For the text-containing cell, return its midpoint in [X, Y] coordinate format. 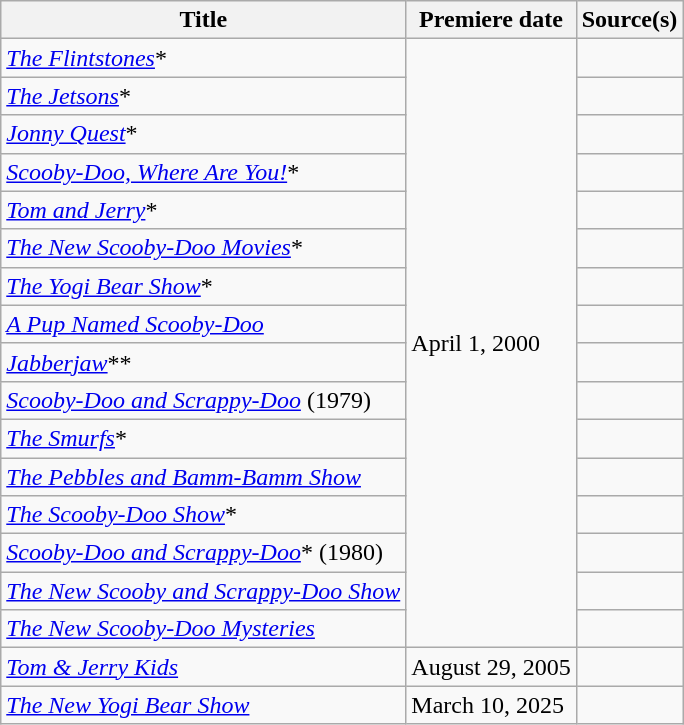
The Yogi Bear Show* [204, 286]
The Flintstones* [204, 58]
Tom and Jerry* [204, 210]
Source(s) [630, 20]
Tom & Jerry Kids [204, 667]
The New Scooby-Doo Movies* [204, 248]
The Smurfs* [204, 438]
Jabberjaw** [204, 362]
Title [204, 20]
April 1, 2000 [491, 344]
Premiere date [491, 20]
Scooby-Doo and Scrappy-Doo (1979) [204, 400]
Scooby-Doo and Scrappy-Doo* (1980) [204, 553]
The Pebbles and Bamm-Bamm Show [204, 477]
Jonny Quest* [204, 134]
March 10, 2025 [491, 705]
The Jetsons* [204, 96]
The New Yogi Bear Show [204, 705]
The New Scooby and Scrappy-Doo Show [204, 591]
Scooby-Doo, Where Are You!* [204, 172]
August 29, 2005 [491, 667]
A Pup Named Scooby-Doo [204, 324]
The New Scooby-Doo Mysteries [204, 629]
The Scooby-Doo Show* [204, 515]
